For the text-containing cell, return its midpoint in (x, y) coordinate format. 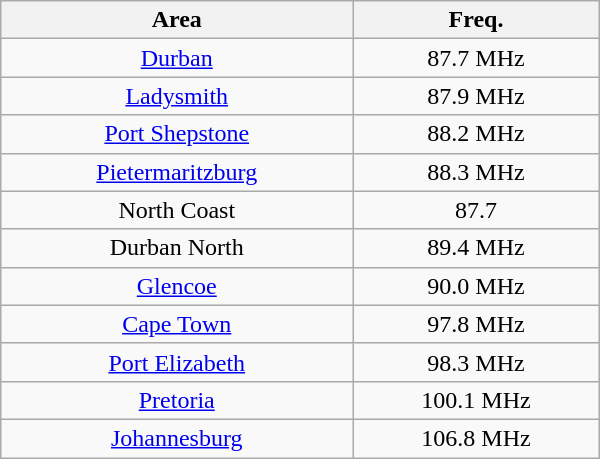
Port Shepstone (177, 134)
Glencoe (177, 286)
106.8 MHz (476, 438)
88.2 MHz (476, 134)
97.8 MHz (476, 324)
Durban North (177, 248)
Area (177, 20)
87.7 MHz (476, 58)
87.9 MHz (476, 96)
Freq. (476, 20)
100.1 MHz (476, 400)
Port Elizabeth (177, 362)
Johannesburg (177, 438)
Pretoria (177, 400)
Pietermaritzburg (177, 172)
Cape Town (177, 324)
89.4 MHz (476, 248)
98.3 MHz (476, 362)
Ladysmith (177, 96)
North Coast (177, 210)
87.7 (476, 210)
88.3 MHz (476, 172)
Durban (177, 58)
90.0 MHz (476, 286)
